From the cell containing the given text, extract its center point as (x, y) coordinate. 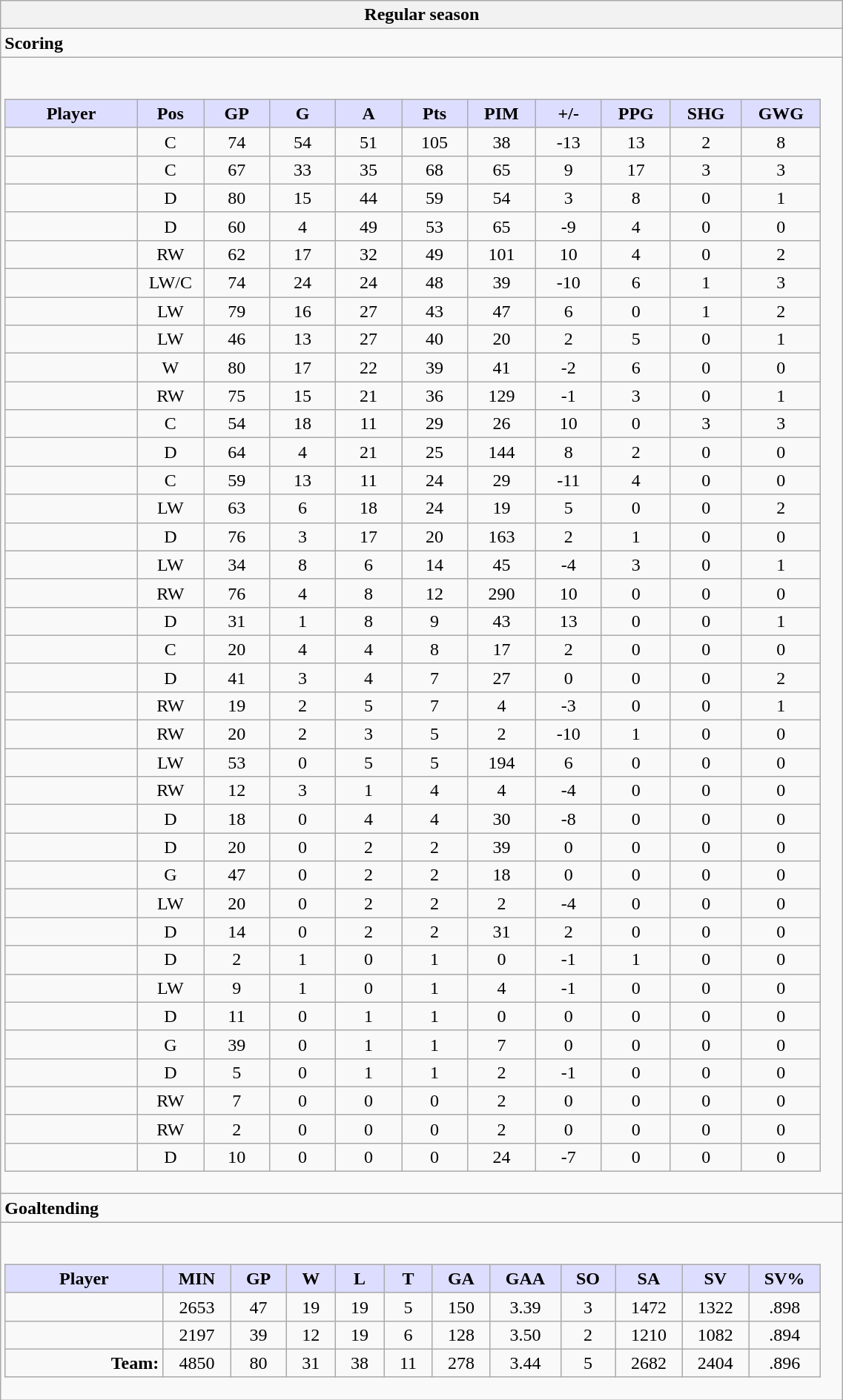
4850 (197, 1363)
60 (237, 226)
48 (434, 283)
1082 (715, 1335)
194 (502, 763)
GWG (781, 113)
L (360, 1278)
Pos (171, 113)
+/- (568, 113)
MIN (197, 1278)
2653 (197, 1307)
SHG (706, 113)
1472 (649, 1307)
3.39 (525, 1307)
-8 (568, 819)
79 (237, 311)
GA (461, 1278)
3.44 (525, 1363)
SO (588, 1278)
63 (237, 508)
35 (369, 170)
1210 (649, 1335)
PPG (636, 113)
45 (502, 565)
LW/C (171, 283)
Team: (85, 1363)
46 (237, 339)
Regular season (422, 15)
40 (434, 339)
26 (502, 424)
SV (715, 1278)
.894 (784, 1335)
-13 (568, 142)
150 (461, 1307)
Goaltending (422, 1208)
2404 (715, 1363)
2682 (649, 1363)
Scoring (422, 43)
34 (237, 565)
67 (237, 170)
PIM (502, 113)
2197 (197, 1335)
163 (502, 537)
3.50 (525, 1335)
36 (434, 396)
22 (369, 368)
GAA (525, 1278)
A (369, 113)
101 (502, 254)
33 (303, 170)
1322 (715, 1307)
44 (369, 198)
-11 (568, 480)
128 (461, 1335)
62 (237, 254)
68 (434, 170)
-3 (568, 706)
-9 (568, 226)
30 (502, 819)
51 (369, 142)
SA (649, 1278)
SV% (784, 1278)
-2 (568, 368)
144 (502, 452)
75 (237, 396)
.898 (784, 1307)
129 (502, 396)
T (408, 1278)
64 (237, 452)
25 (434, 452)
16 (303, 311)
290 (502, 593)
.896 (784, 1363)
105 (434, 142)
-7 (568, 1157)
278 (461, 1363)
Pts (434, 113)
32 (369, 254)
